Return the [X, Y] coordinate for the center point of the cell that contains the specified text.  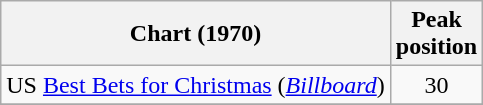
Peakposition [436, 34]
US Best Bets for Christmas (Billboard) [196, 85]
Chart (1970) [196, 34]
30 [436, 85]
